Return (X, Y) of the center of cell containing provided text 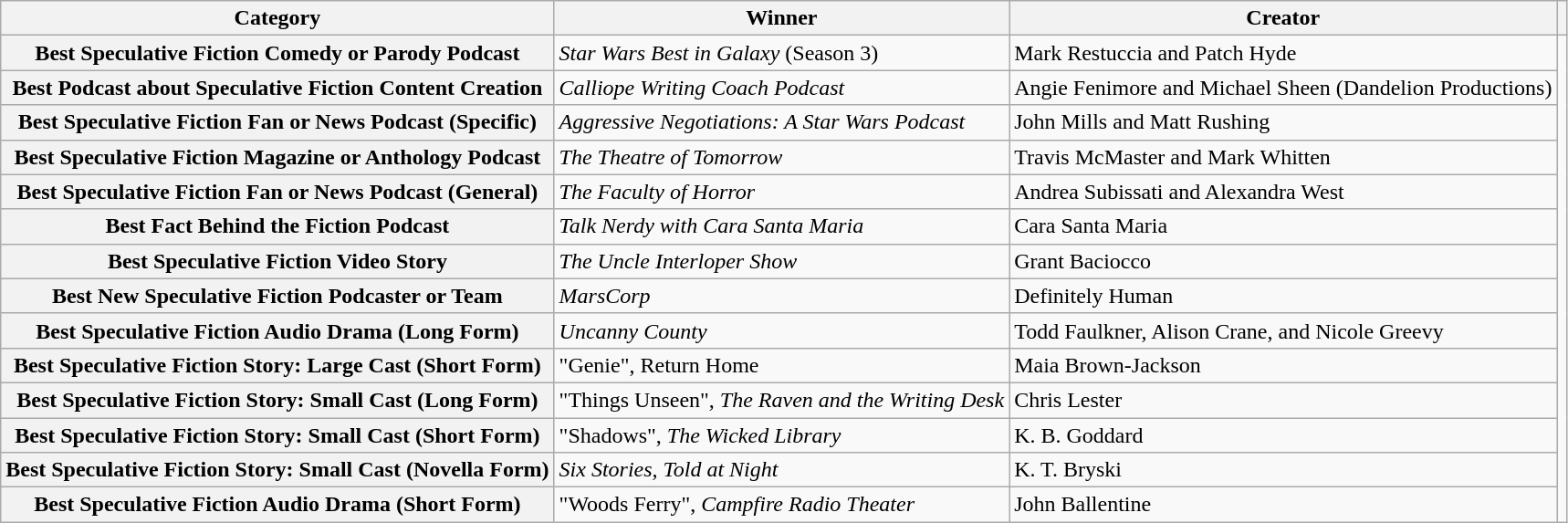
Category (277, 18)
Best Speculative Fiction Video Story (277, 261)
Maia Brown-Jackson (1283, 365)
Best Speculative Fiction Story: Small Cast (Novella Form) (277, 470)
Best Speculative Fiction Fan or News Podcast (General) (277, 192)
Definitely Human (1283, 296)
Travis McMaster and Mark Whitten (1283, 157)
Cara Santa Maria (1283, 226)
Best Speculative Fiction Magazine or Anthology Podcast (277, 157)
Best Speculative Fiction Audio Drama (Short Form) (277, 505)
Aggressive Negotiations: A Star Wars Podcast (781, 122)
Todd Faulkner, Alison Crane, and Nicole Greevy (1283, 330)
Angie Fenimore and Michael Sheen (Dandelion Productions) (1283, 88)
The Theatre of Tomorrow (781, 157)
"Genie", Return Home (781, 365)
MarsCorp (781, 296)
K. B. Goddard (1283, 435)
Best Fact Behind the Fiction Podcast (277, 226)
The Uncle Interloper Show (781, 261)
Best Speculative Fiction Comedy or Parody Podcast (277, 53)
Best Speculative Fiction Fan or News Podcast (Specific) (277, 122)
Winner (781, 18)
Best Speculative Fiction Story: Large Cast (Short Form) (277, 365)
Six Stories, Told at Night (781, 470)
Grant Baciocco (1283, 261)
Mark Restuccia and Patch Hyde (1283, 53)
Uncanny County (781, 330)
Calliope Writing Coach Podcast (781, 88)
"Shadows", The Wicked Library (781, 435)
John Ballentine (1283, 505)
Creator (1283, 18)
Best Speculative Fiction Audio Drama (Long Form) (277, 330)
Best Podcast about Speculative Fiction Content Creation (277, 88)
K. T. Bryski (1283, 470)
The Faculty of Horror (781, 192)
Talk Nerdy with Cara Santa Maria (781, 226)
Best New Speculative Fiction Podcaster or Team (277, 296)
Best Speculative Fiction Story: Small Cast (Short Form) (277, 435)
Best Speculative Fiction Story: Small Cast (Long Form) (277, 400)
Andrea Subissati and Alexandra West (1283, 192)
John Mills and Matt Rushing (1283, 122)
Star Wars Best in Galaxy (Season 3) (781, 53)
"Things Unseen", The Raven and the Writing Desk (781, 400)
"Woods Ferry", Campfire Radio Theater (781, 505)
Chris Lester (1283, 400)
